Provide the [X, Y] coordinate of the cell's center where the given text is located.  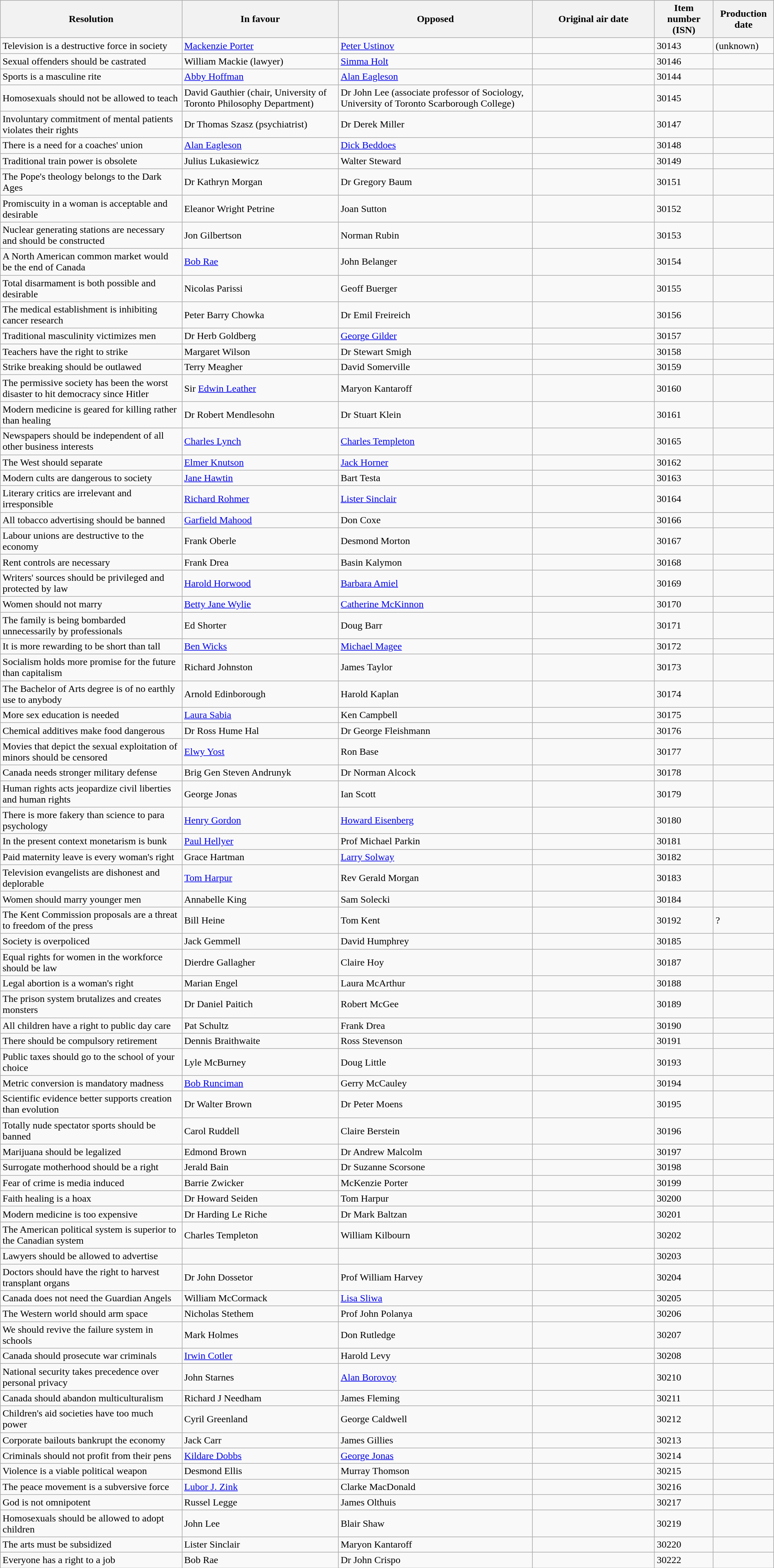
Harold Kaplan [435, 694]
Television is a destructive force in society [91, 46]
Ross Stevenson [435, 1041]
Claire Hoy [435, 962]
Equal rights for women in the workforce should be law [91, 962]
30157 [684, 336]
30154 [684, 261]
More sex education is needed [91, 715]
Dr Derek Miller [435, 124]
James Olthuis [435, 1502]
Dr Ross Hume Hal [260, 731]
30146 [684, 61]
Ken Campbell [435, 715]
David Somerville [435, 367]
Involuntary commitment of mental patients violates their rights [91, 124]
Violence is a viable political weapon [91, 1471]
Marian Engel [260, 984]
30176 [684, 731]
Lawyers should be allowed to advertise [91, 1256]
30185 [684, 941]
Dr Howard Seiden [260, 1198]
Dr Kathryn Morgan [260, 182]
Prof Michael Parkin [435, 841]
Ian Scott [435, 794]
Jack Carr [260, 1440]
Annabelle King [260, 899]
John Lee [260, 1523]
Dick Beddoes [435, 145]
30158 [684, 352]
It is more rewarding to be short than tall [91, 647]
Dr Thomas Szasz (psychiatrist) [260, 124]
Doug Barr [435, 625]
Blair Shaw [435, 1523]
Laura Sabia [260, 715]
McKenzie Porter [435, 1183]
Elmer Knutson [260, 462]
James Fleming [435, 1398]
30199 [684, 1183]
Geoff Buerger [435, 288]
The Pope's theology belongs to the Dark Ages [91, 182]
Richard Johnston [260, 667]
Bob Runciman [260, 1083]
30195 [684, 1104]
30177 [684, 752]
William Kilbourn [435, 1235]
30160 [684, 388]
Item number (ISN) [684, 19]
30148 [684, 145]
30175 [684, 715]
Lisa Sliwa [435, 1298]
The American political system is superior to the Canadian system [91, 1235]
National security takes precedence over personal privacy [91, 1377]
Henry Gordon [260, 820]
30164 [684, 499]
30144 [684, 77]
David Humphrey [435, 941]
30173 [684, 667]
Abby Hoffman [260, 77]
Canada should prosecute war criminals [91, 1356]
Dr Robert Mendlesohn [260, 415]
Sports is a masculine rite [91, 77]
30200 [684, 1198]
The Kent Commission proposals are a threat to freedom of the press [91, 920]
Human rights acts jeopardize civil liberties and human rights [91, 794]
Scientific evidence better supports creation than evolution [91, 1104]
Larry Solway [435, 857]
Dr John Dossetor [260, 1277]
In favour [260, 19]
Brig Gen Steven Andrunyk [260, 773]
Jerald Bain [260, 1167]
The family is being bombarded unnecessarily by professionals [91, 625]
Doug Little [435, 1062]
30214 [684, 1456]
30159 [684, 367]
30193 [684, 1062]
30166 [684, 520]
Jack Horner [435, 462]
Dr Emil Freireich [435, 315]
30212 [684, 1419]
All children have a right to public day care [91, 1026]
Fear of crime is media induced [91, 1183]
Ron Base [435, 752]
Frank Oberle [260, 541]
30194 [684, 1083]
David Gauthier (chair, University of Toronto Philosophy Department) [260, 98]
Walter Steward [435, 161]
Dr Norman Alcock [435, 773]
Dr Daniel Paitich [260, 1005]
Elwy Yost [260, 752]
(unknown) [743, 46]
30183 [684, 878]
Canada needs stronger military defense [91, 773]
Basin Kalymon [435, 562]
Edmond Brown [260, 1152]
Barbara Amiel [435, 583]
Public taxes should go to the school of your choice [91, 1062]
Ben Wicks [260, 647]
Faith healing is a hoax [91, 1198]
Harold Levy [435, 1356]
30143 [684, 46]
Mackenzie Porter [260, 46]
Dr John Lee (associate professor of Sociology, University of Toronto Scarborough College) [435, 98]
30205 [684, 1298]
Canada does not need the Guardian Angels [91, 1298]
Modern cults are dangerous to society [91, 478]
30215 [684, 1471]
Dr George Fleishmann [435, 731]
30163 [684, 478]
Original air date [594, 19]
30213 [684, 1440]
Television evangelists are dishonest and deplorable [91, 878]
30180 [684, 820]
30174 [684, 694]
Totally nude spectator sports should be banned [91, 1131]
Barrie Zwicker [260, 1183]
The West should separate [91, 462]
30190 [684, 1026]
Charles Lynch [260, 441]
30156 [684, 315]
Nicolas Parissi [260, 288]
30222 [684, 1560]
Catherine McKinnon [435, 604]
Terry Meagher [260, 367]
Dennis Braithwaite [260, 1041]
30217 [684, 1502]
Irwin Cotler [260, 1356]
Nuclear generating stations are necessary and should be constructed [91, 235]
30202 [684, 1235]
Production date [743, 19]
Carol Ruddell [260, 1131]
Russel Legge [260, 1502]
30178 [684, 773]
James Taylor [435, 667]
30179 [684, 794]
Jon Gilbertson [260, 235]
Mark Holmes [260, 1335]
30219 [684, 1523]
30165 [684, 441]
Rev Gerald Morgan [435, 878]
John Belanger [435, 261]
Harold Horwood [260, 583]
30191 [684, 1041]
Criminals should not profit from their pens [91, 1456]
Clarke MacDonald [435, 1487]
Desmond Ellis [260, 1471]
Resolution [91, 19]
Socialism holds more promise for the future than capitalism [91, 667]
Norman Rubin [435, 235]
Margaret Wilson [260, 352]
Newspapers should be independent of all other business interests [91, 441]
30151 [684, 182]
Modern medicine is geared for killing rather than healing [91, 415]
Prof John Polanya [435, 1314]
John Starnes [260, 1377]
Literary critics are irrelevant and irresponsible [91, 499]
Gerry McCauley [435, 1083]
30198 [684, 1167]
Kildare Dobbs [260, 1456]
Traditional masculinity victimizes men [91, 336]
The permissive society has been the worst disaster to hit democracy since Hitler [91, 388]
30149 [684, 161]
30181 [684, 841]
30170 [684, 604]
Pat Schultz [260, 1026]
30153 [684, 235]
Prof William Harvey [435, 1277]
Don Rutledge [435, 1335]
William McCormack [260, 1298]
Dr Harding Le Riche [260, 1214]
In the present context monetarism is bunk [91, 841]
Don Coxe [435, 520]
30197 [684, 1152]
Chemical additives make food dangerous [91, 731]
Homosexuals should not be allowed to teach [91, 98]
Desmond Morton [435, 541]
There is more fakery than science to para psychology [91, 820]
Strike breaking should be outlawed [91, 367]
Betty Jane Wylie [260, 604]
30171 [684, 625]
30155 [684, 288]
30196 [684, 1131]
Dr Mark Baltzan [435, 1214]
30188 [684, 984]
Metric conversion is mandatory madness [91, 1083]
Peter Ustinov [435, 46]
Dr Andrew Malcolm [435, 1152]
Bill Heine [260, 920]
Dr Stewart Smigh [435, 352]
Surrogate motherhood should be a right [91, 1167]
Eleanor Wright Petrine [260, 208]
Traditional train power is obsolete [91, 161]
30172 [684, 647]
Dr Herb Goldberg [260, 336]
Michael Magee [435, 647]
Julius Lukasiewicz [260, 161]
Sam Solecki [435, 899]
Doctors should have the right to harvest transplant organs [91, 1277]
30187 [684, 962]
William Mackie (lawyer) [260, 61]
Arnold Edinborough [260, 694]
30152 [684, 208]
The prison system brutalizes and creates monsters [91, 1005]
Dr John Crispo [435, 1560]
Nicholas Stethem [260, 1314]
Joan Sutton [435, 208]
Laura McArthur [435, 984]
Ed Shorter [260, 625]
Paul Hellyer [260, 841]
Bart Testa [435, 478]
? [743, 920]
Homosexuals should be allowed to adopt children [91, 1523]
The medical establishment is inhibiting cancer research [91, 315]
30189 [684, 1005]
30184 [684, 899]
Tom Kent [435, 920]
Writers' sources should be privileged and protected by law [91, 583]
George Caldwell [435, 1419]
Labour unions are destructive to the economy [91, 541]
Total disarmament is both possible and desirable [91, 288]
A North American common market would be the end of Canada [91, 261]
The Western world should arm space [91, 1314]
Cyril Greenland [260, 1419]
Movies that depict the sexual exploitation of minors should be censored [91, 752]
30167 [684, 541]
All tobacco advertising should be banned [91, 520]
Simma Holt [435, 61]
30162 [684, 462]
We should revive the failure system in schools [91, 1335]
Opposed [435, 19]
30203 [684, 1256]
Richard J Needham [260, 1398]
Howard Eisenberg [435, 820]
30211 [684, 1398]
Sir Edwin Leather [260, 388]
Teachers have the right to strike [91, 352]
Children's aid societies have too much power [91, 1419]
Lubor J. Zink [260, 1487]
The peace movement is a subversive force [91, 1487]
30206 [684, 1314]
There is a need for a coaches' union [91, 145]
Dr Suzanne Scorsone [435, 1167]
God is not omnipotent [91, 1502]
Rent controls are necessary [91, 562]
30201 [684, 1214]
30220 [684, 1544]
Promiscuity in a woman is acceptable and desirable [91, 208]
30161 [684, 415]
Modern medicine is too expensive [91, 1214]
30169 [684, 583]
There should be compulsory retirement [91, 1041]
30210 [684, 1377]
Richard Rohmer [260, 499]
Claire Berstein [435, 1131]
Lyle McBurney [260, 1062]
James Gillies [435, 1440]
30208 [684, 1356]
Dr Peter Moens [435, 1104]
Everyone has a right to a job [91, 1560]
Legal abortion is a woman's right [91, 984]
Women should marry younger men [91, 899]
Robert McGee [435, 1005]
George Gilder [435, 336]
Women should not marry [91, 604]
30204 [684, 1277]
30147 [684, 124]
30216 [684, 1487]
30192 [684, 920]
Dr Gregory Baum [435, 182]
Dierdre Gallagher [260, 962]
Murray Thomson [435, 1471]
Society is overpoliced [91, 941]
30182 [684, 857]
Paid maternity leave is every woman's right [91, 857]
Dr Stuart Klein [435, 415]
Corporate bailouts bankrupt the economy [91, 1440]
Marijuana should be legalized [91, 1152]
Jane Hawtin [260, 478]
Peter Barry Chowka [260, 315]
Dr Walter Brown [260, 1104]
Jack Gemmell [260, 941]
Alan Borovoy [435, 1377]
The arts must be subsidized [91, 1544]
30145 [684, 98]
Canada should abandon multiculturalism [91, 1398]
Sexual offenders should be castrated [91, 61]
Garfield Mahood [260, 520]
The Bachelor of Arts degree is of no earthly use to anybody [91, 694]
30207 [684, 1335]
30168 [684, 562]
Grace Hartman [260, 857]
